Search for the cell housing the specified text and yield its [X, Y] center coordinate. 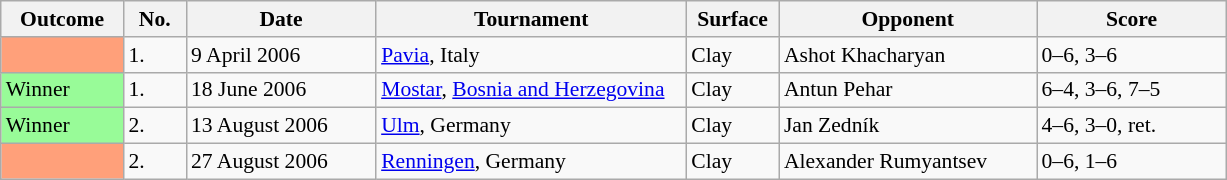
Ashot Khacharyan [908, 55]
13 August 2006 [281, 126]
Outcome [62, 19]
6–4, 3–6, 7–5 [1131, 90]
Alexander Rumyantsev [908, 162]
Jan Zedník [908, 126]
Tournament [531, 19]
Renningen, Germany [531, 162]
Surface [732, 19]
Score [1131, 19]
0–6, 1–6 [1131, 162]
18 June 2006 [281, 90]
Antun Pehar [908, 90]
4–6, 3–0, ret. [1131, 126]
No. [154, 19]
Opponent [908, 19]
0–6, 3–6 [1131, 55]
27 August 2006 [281, 162]
Pavia, Italy [531, 55]
Mostar, Bosnia and Herzegovina [531, 90]
9 April 2006 [281, 55]
Date [281, 19]
Ulm, Germany [531, 126]
